Capture the cell that displays the provided text and extract its (x, y) central coordinate. 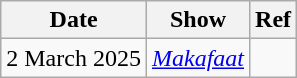
Ref (274, 20)
Show (198, 20)
Makafaat (198, 58)
Date (74, 20)
2 March 2025 (74, 58)
